Identify which cell holds the provided text, then report its [X, Y] central coordinate. 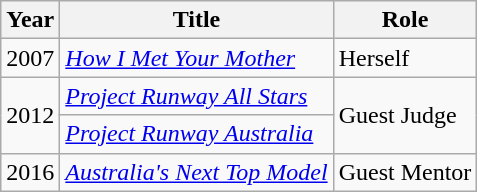
Australia's Next Top Model [196, 172]
How I Met Your Mother [196, 58]
Role [405, 20]
Herself [405, 58]
Guest Mentor [405, 172]
Project Runway All Stars [196, 96]
Project Runway Australia [196, 134]
Guest Judge [405, 115]
2012 [30, 115]
2016 [30, 172]
Year [30, 20]
Title [196, 20]
2007 [30, 58]
